Search for the cell housing the specified text and yield its [x, y] center coordinate. 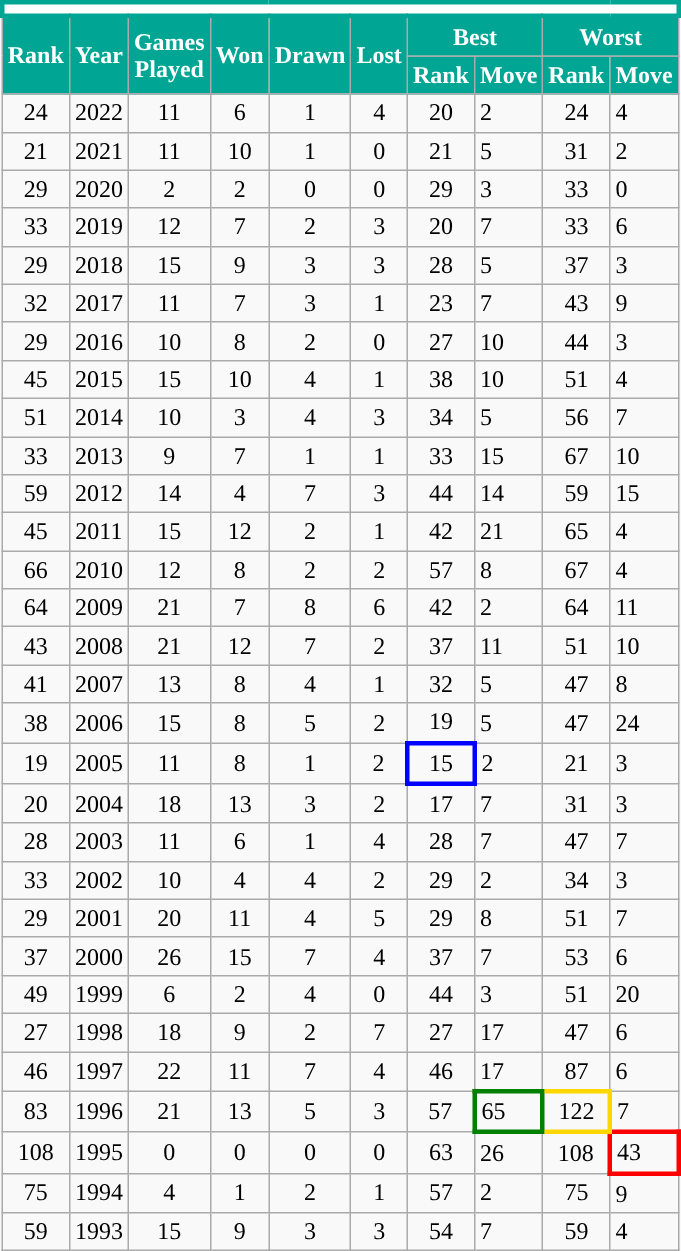
GamesPlayed [169, 55]
Worst [610, 36]
56 [576, 417]
2005 [98, 762]
2003 [98, 842]
2011 [98, 532]
23 [440, 303]
66 [36, 570]
1999 [98, 994]
41 [36, 684]
2007 [98, 684]
1994 [98, 1193]
2020 [98, 189]
2004 [98, 804]
2006 [98, 723]
Best [474, 36]
49 [36, 994]
1996 [98, 1112]
2015 [98, 379]
1998 [98, 1032]
1995 [98, 1152]
2017 [98, 303]
Lost [379, 55]
2012 [98, 494]
1997 [98, 1072]
2001 [98, 918]
2009 [98, 608]
Year [98, 55]
2002 [98, 880]
1993 [98, 1232]
22 [169, 1072]
54 [440, 1232]
2000 [98, 956]
122 [576, 1112]
2022 [98, 113]
2013 [98, 455]
2016 [98, 341]
63 [440, 1152]
2014 [98, 417]
Drawn [310, 55]
53 [576, 956]
2021 [98, 151]
2018 [98, 265]
Won [240, 55]
2008 [98, 646]
2010 [98, 570]
87 [576, 1072]
83 [36, 1112]
2019 [98, 227]
